Extract the [x, y] coordinate from the center of the cell holding the provided text.  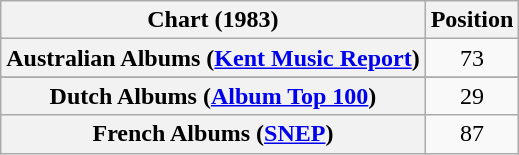
Australian Albums (Kent Music Report) [213, 58]
29 [472, 96]
73 [472, 58]
Dutch Albums (Album Top 100) [213, 96]
French Albums (SNEP) [213, 134]
Position [472, 20]
Chart (1983) [213, 20]
87 [472, 134]
